Detect which cell encompasses the target text, then output its [X, Y] center coordinate. 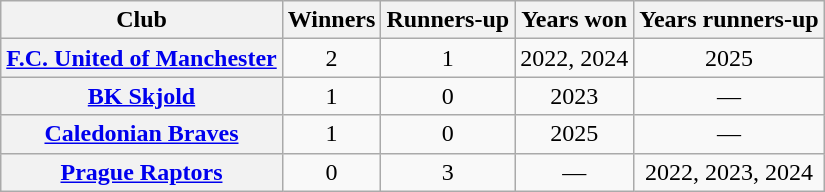
2022, 2023, 2024 [729, 172]
Years runners-up [729, 20]
2022, 2024 [574, 58]
Runners-up [448, 20]
BK Skjold [142, 96]
3 [448, 172]
Club [142, 20]
Years won [574, 20]
Prague Raptors [142, 172]
Caledonian Braves [142, 134]
2 [332, 58]
2023 [574, 96]
Winners [332, 20]
F.C. United of Manchester [142, 58]
